Provide the (X, Y) coordinate of the cell's center where the given text is located.  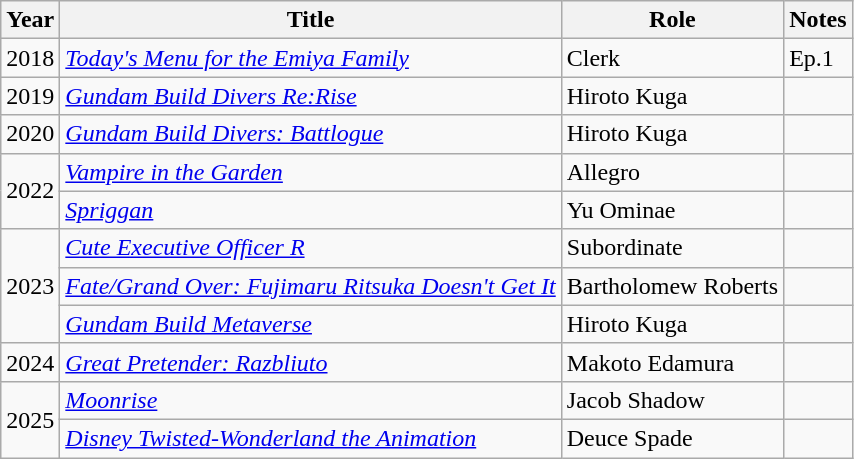
Role (672, 20)
Gundam Build Divers Re:Rise (310, 96)
Notes (818, 20)
Spriggan (310, 210)
Disney Twisted-Wonderland the Animation (310, 438)
Fate/Grand Over: Fujimaru Ritsuka Doesn't Get It (310, 286)
2024 (30, 362)
Deuce Spade (672, 438)
Jacob Shadow (672, 400)
Year (30, 20)
2019 (30, 96)
Makoto Edamura (672, 362)
Today's Menu for the Emiya Family (310, 58)
Cute Executive Officer R (310, 248)
Title (310, 20)
2018 (30, 58)
Moonrise (310, 400)
Allegro (672, 172)
2020 (30, 134)
Gundam Build Metaverse (310, 324)
Ep.1 (818, 58)
Clerk (672, 58)
Gundam Build Divers: Battlogue (310, 134)
Vampire in the Garden (310, 172)
2023 (30, 286)
Subordinate (672, 248)
2022 (30, 191)
Yu Ominae (672, 210)
2025 (30, 419)
Bartholomew Roberts (672, 286)
Great Pretender: Razbliuto (310, 362)
